Output the [X, Y] coordinate of the center of the cell containing the given text.  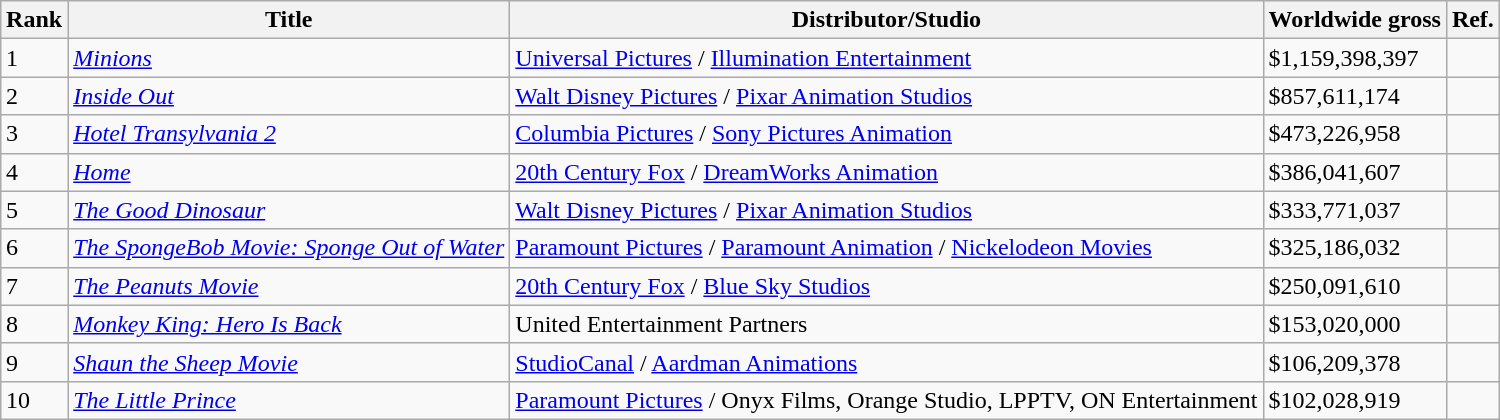
$473,226,958 [1354, 134]
$1,159,398,397 [1354, 58]
10 [34, 400]
5 [34, 210]
United Entertainment Partners [886, 324]
$386,041,607 [1354, 172]
The Good Dinosaur [289, 210]
Paramount Pictures / Onyx Films, Orange Studio, LPPTV, ON Entertainment [886, 400]
2 [34, 96]
Title [289, 20]
Inside Out [289, 96]
Paramount Pictures / Paramount Animation / Nickelodeon Movies [886, 248]
$250,091,610 [1354, 286]
The Peanuts Movie [289, 286]
6 [34, 248]
$153,020,000 [1354, 324]
Shaun the Sheep Movie [289, 362]
$102,028,919 [1354, 400]
Hotel Transylvania 2 [289, 134]
7 [34, 286]
Columbia Pictures / Sony Pictures Animation [886, 134]
Distributor/Studio [886, 20]
Universal Pictures / Illumination Entertainment [886, 58]
The SpongeBob Movie: Sponge Out of Water [289, 248]
$857,611,174 [1354, 96]
9 [34, 362]
Monkey King: Hero Is Back [289, 324]
4 [34, 172]
Worldwide gross [1354, 20]
$325,186,032 [1354, 248]
The Little Prince [289, 400]
20th Century Fox / DreamWorks Animation [886, 172]
8 [34, 324]
1 [34, 58]
20th Century Fox / Blue Sky Studios [886, 286]
Home [289, 172]
Ref. [1472, 20]
Rank [34, 20]
$106,209,378 [1354, 362]
Minions [289, 58]
$333,771,037 [1354, 210]
3 [34, 134]
StudioCanal / Aardman Animations [886, 362]
